Extract the (x, y) coordinate from the center of the cell holding the provided text.  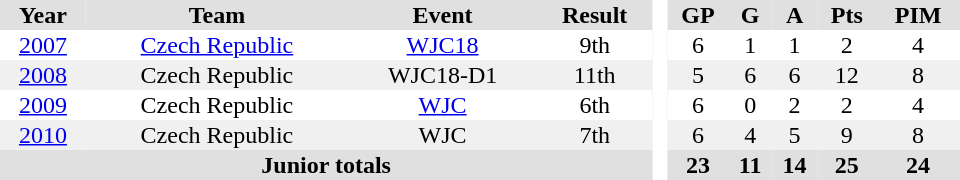
GP (698, 15)
9 (846, 135)
23 (698, 165)
Event (442, 15)
14 (794, 165)
7th (594, 135)
WJC18 (442, 45)
0 (750, 105)
PIM (918, 15)
9th (594, 45)
2009 (43, 105)
11th (594, 75)
A (794, 15)
Result (594, 15)
Year (43, 15)
6th (594, 105)
2010 (43, 135)
2008 (43, 75)
12 (846, 75)
25 (846, 165)
11 (750, 165)
WJC18-D1 (442, 75)
2007 (43, 45)
Pts (846, 15)
24 (918, 165)
Team (217, 15)
G (750, 15)
Junior totals (326, 165)
